For the text-containing cell, return its midpoint in (X, Y) coordinate format. 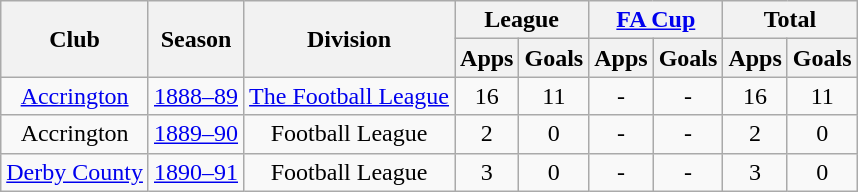
League (522, 20)
Club (75, 39)
1888–89 (196, 96)
Season (196, 39)
FA Cup (656, 20)
1889–90 (196, 134)
Total (790, 20)
1890–91 (196, 172)
The Football League (350, 96)
Derby County (75, 172)
Division (350, 39)
